Locate the cell with the specified text and output its (X, Y) center coordinate. 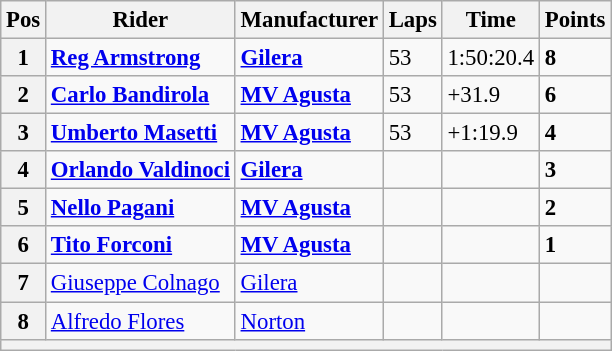
Rider (141, 20)
+31.9 (490, 95)
Nello Pagani (141, 208)
Time (490, 20)
7 (24, 283)
Carlo Bandirola (141, 95)
Manufacturer (309, 20)
5 (24, 208)
Giuseppe Colnago (141, 283)
1:50:20.4 (490, 58)
Norton (309, 321)
Orlando Valdinoci (141, 170)
Points (574, 20)
+1:19.9 (490, 133)
Tito Forconi (141, 245)
Reg Armstrong (141, 58)
Umberto Masetti (141, 133)
Pos (24, 20)
Laps (412, 20)
Alfredo Flores (141, 321)
